Locate the cell with the specified text and output its [x, y] center coordinate. 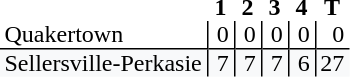
Quakertown [104, 35]
6 [302, 63]
27 [332, 63]
Sellersville-Perkasie [104, 63]
